Provide the [X, Y] coordinate of the cell's center where the given text is located.  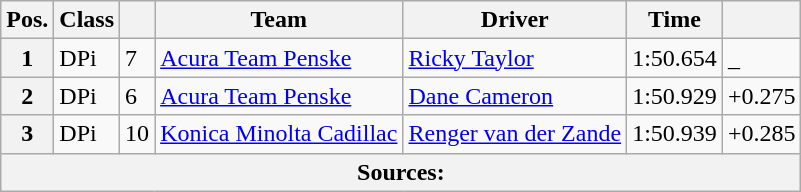
6 [138, 96]
Renger van der Zande [515, 134]
Dane Cameron [515, 96]
1:50.939 [675, 134]
+0.285 [762, 134]
1:50.654 [675, 58]
10 [138, 134]
Team [279, 20]
Driver [515, 20]
Time [675, 20]
1 [28, 58]
7 [138, 58]
Sources: [401, 172]
Konica Minolta Cadillac [279, 134]
Pos. [28, 20]
1:50.929 [675, 96]
Class [87, 20]
_ [762, 58]
+0.275 [762, 96]
2 [28, 96]
Ricky Taylor [515, 58]
3 [28, 134]
